Search for the cell housing the specified text and yield its [X, Y] center coordinate. 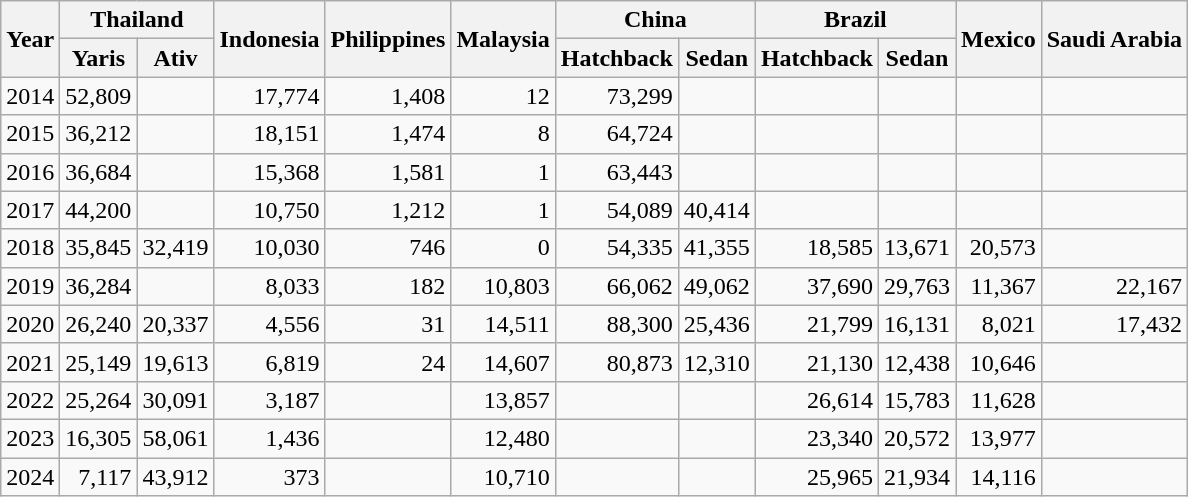
182 [388, 286]
25,436 [716, 324]
21,130 [816, 362]
2017 [30, 210]
41,355 [716, 248]
31 [388, 324]
2023 [30, 438]
24 [388, 362]
54,335 [616, 248]
1,474 [388, 134]
1,408 [388, 96]
1,212 [388, 210]
8,033 [270, 286]
16,131 [916, 324]
66,062 [616, 286]
22,167 [1114, 286]
25,149 [98, 362]
373 [270, 477]
73,299 [616, 96]
49,062 [716, 286]
37,690 [816, 286]
2014 [30, 96]
13,857 [503, 400]
3,187 [270, 400]
15,368 [270, 172]
746 [388, 248]
23,340 [816, 438]
88,300 [616, 324]
36,684 [98, 172]
4,556 [270, 324]
2021 [30, 362]
35,845 [98, 248]
63,443 [616, 172]
8 [503, 134]
0 [503, 248]
14,116 [999, 477]
40,414 [716, 210]
Mexico [999, 39]
32,419 [176, 248]
8,021 [999, 324]
1,436 [270, 438]
16,305 [98, 438]
43,912 [176, 477]
Indonesia [270, 39]
64,724 [616, 134]
12,438 [916, 362]
19,613 [176, 362]
44,200 [98, 210]
54,089 [616, 210]
2022 [30, 400]
26,240 [98, 324]
11,367 [999, 286]
17,774 [270, 96]
2016 [30, 172]
14,607 [503, 362]
58,061 [176, 438]
14,511 [503, 324]
Yaris [98, 58]
7,117 [98, 477]
10,710 [503, 477]
25,965 [816, 477]
20,337 [176, 324]
29,763 [916, 286]
30,091 [176, 400]
10,646 [999, 362]
18,585 [816, 248]
Brazil [855, 20]
36,212 [98, 134]
17,432 [1114, 324]
Saudi Arabia [1114, 39]
10,750 [270, 210]
2024 [30, 477]
13,671 [916, 248]
2020 [30, 324]
Malaysia [503, 39]
Ativ [176, 58]
36,284 [98, 286]
20,572 [916, 438]
Philippines [388, 39]
Thailand [137, 20]
18,151 [270, 134]
2019 [30, 286]
6,819 [270, 362]
11,628 [999, 400]
Year [30, 39]
21,934 [916, 477]
21,799 [816, 324]
13,977 [999, 438]
25,264 [98, 400]
12,480 [503, 438]
China [655, 20]
2018 [30, 248]
15,783 [916, 400]
2015 [30, 134]
80,873 [616, 362]
12 [503, 96]
10,803 [503, 286]
12,310 [716, 362]
26,614 [816, 400]
10,030 [270, 248]
1,581 [388, 172]
52,809 [98, 96]
20,573 [999, 248]
